Identify which cell holds the provided text, then report its [x, y] central coordinate. 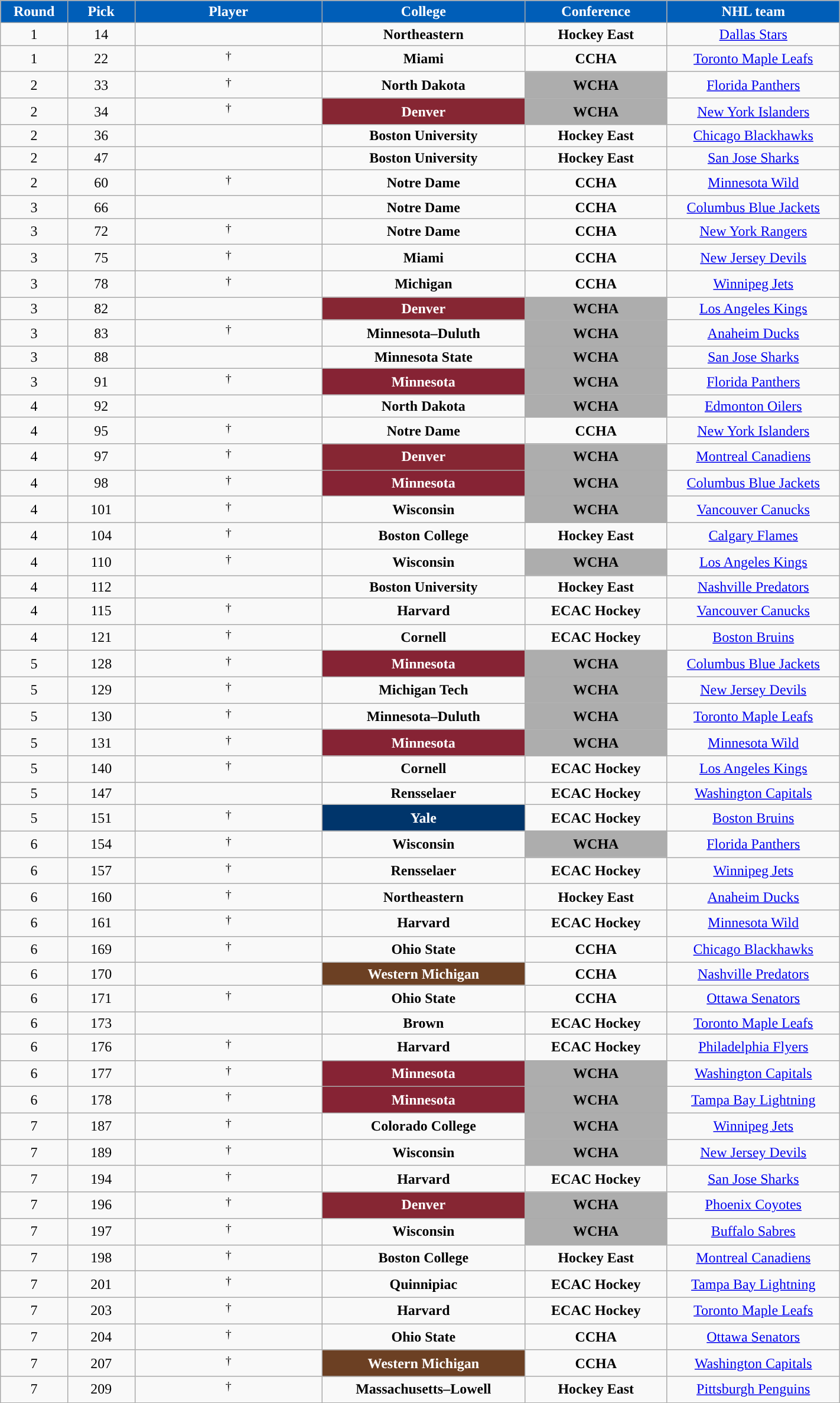
104 [101, 535]
47 [101, 158]
92 [101, 406]
Philadelphia Flyers [753, 1047]
115 [101, 611]
110 [101, 563]
121 [101, 637]
75 [101, 258]
66 [101, 207]
140 [101, 769]
78 [101, 284]
129 [101, 690]
82 [101, 308]
154 [101, 844]
130 [101, 716]
Colorado College [423, 1126]
Michigan Tech [423, 690]
171 [101, 999]
204 [101, 1337]
Pick [101, 12]
98 [101, 483]
Round [34, 12]
173 [101, 1023]
201 [101, 1285]
Minnesota State [423, 358]
197 [101, 1232]
NHL team [753, 12]
97 [101, 457]
198 [101, 1258]
147 [101, 794]
187 [101, 1126]
170 [101, 974]
Pittsburgh Penguins [753, 1390]
Michigan [423, 284]
161 [101, 923]
Conference [595, 12]
194 [101, 1178]
22 [101, 59]
209 [101, 1390]
95 [101, 430]
Player [228, 12]
34 [101, 111]
New York Rangers [753, 232]
36 [101, 136]
112 [101, 587]
88 [101, 358]
Edmonton Oilers [753, 406]
Quinnipiac [423, 1285]
178 [101, 1100]
151 [101, 818]
176 [101, 1047]
Calgary Flames [753, 535]
196 [101, 1206]
14 [101, 34]
72 [101, 232]
Yale [423, 818]
College [423, 12]
33 [101, 85]
131 [101, 742]
189 [101, 1152]
91 [101, 382]
157 [101, 871]
83 [101, 333]
60 [101, 183]
169 [101, 949]
Buffalo Sabres [753, 1232]
101 [101, 509]
Dallas Stars [753, 34]
Brown [423, 1023]
207 [101, 1363]
160 [101, 897]
Phoenix Coyotes [753, 1206]
203 [101, 1311]
128 [101, 664]
Massachusetts–Lowell [423, 1390]
177 [101, 1073]
